Return the [x, y] coordinate for the center point of the cell that contains the specified text.  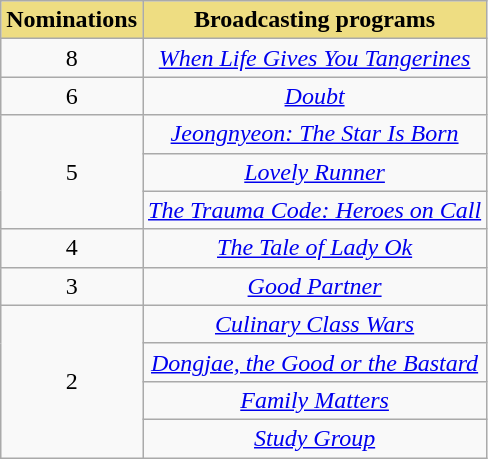
2 [72, 381]
Nominations [72, 20]
The Trauma Code: Heroes on Call [314, 210]
4 [72, 248]
Jeongnyeon: The Star Is Born [314, 134]
Broadcasting programs [314, 20]
Culinary Class Wars [314, 324]
Dongjae, the Good or the Bastard [314, 362]
Study Group [314, 438]
Good Partner [314, 286]
Lovely Runner [314, 172]
Doubt [314, 96]
3 [72, 286]
5 [72, 172]
6 [72, 96]
When Life Gives You Tangerines [314, 58]
The Tale of Lady Ok [314, 248]
8 [72, 58]
Family Matters [314, 400]
